Return the [x, y] coordinate for the center point of the cell that contains the specified text.  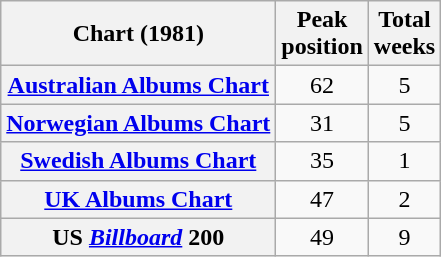
62 [322, 85]
Chart (1981) [138, 34]
US Billboard 200 [138, 237]
1 [404, 161]
47 [322, 199]
Swedish Albums Chart [138, 161]
35 [322, 161]
Peakposition [322, 34]
9 [404, 237]
UK Albums Chart [138, 199]
2 [404, 199]
Norwegian Albums Chart [138, 123]
Australian Albums Chart [138, 85]
Totalweeks [404, 34]
31 [322, 123]
49 [322, 237]
